Return [X, Y] of the center of cell containing provided text 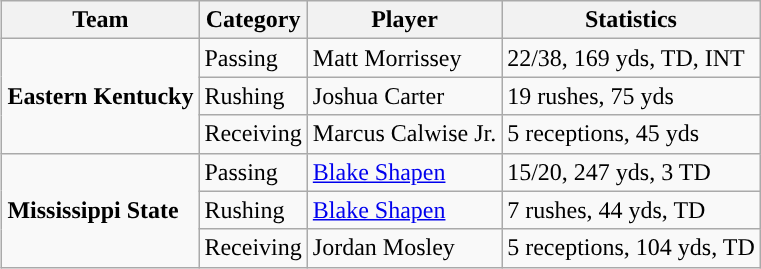
15/20, 247 yds, 3 TD [632, 172]
19 rushes, 75 yds [632, 96]
5 receptions, 45 yds [632, 134]
Category [253, 20]
Eastern Kentucky [100, 96]
Jordan Mosley [404, 248]
Mississippi State [100, 210]
Statistics [632, 20]
Team [100, 20]
5 receptions, 104 yds, TD [632, 248]
Marcus Calwise Jr. [404, 134]
Joshua Carter [404, 96]
Matt Morrissey [404, 58]
Player [404, 20]
7 rushes, 44 yds, TD [632, 210]
22/38, 169 yds, TD, INT [632, 58]
